Output the (X, Y) coordinate of the center of the cell containing the given text.  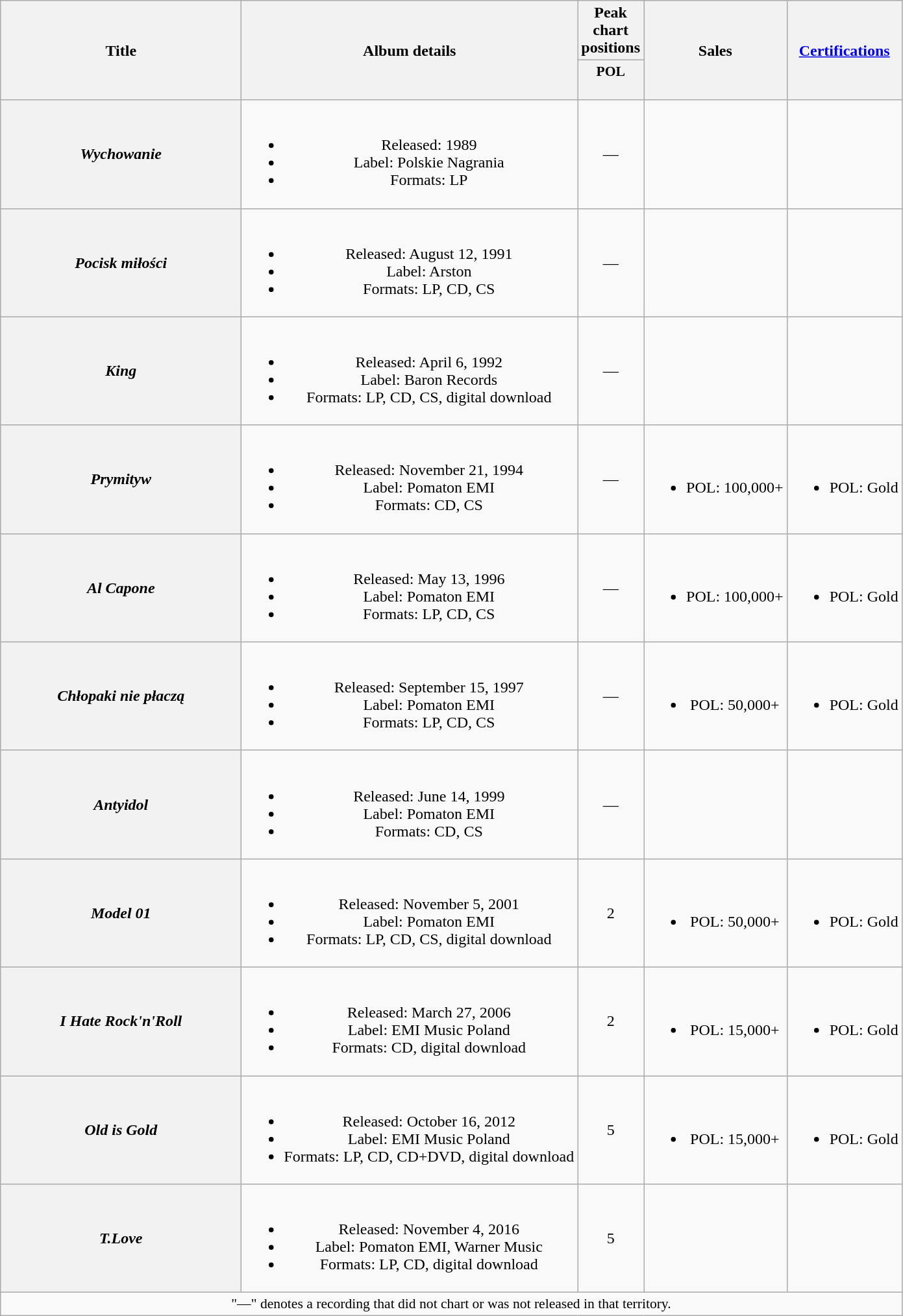
Antyidol (121, 805)
Pocisk miłości (121, 262)
Released: March 27, 2006Label: EMI Music PolandFormats: CD, digital download (410, 1021)
Released: November 5, 2001Label: Pomaton EMIFormats: LP, CD, CS, digital download (410, 912)
Peak chart positions (611, 30)
I Hate Rock'n'Roll (121, 1021)
Released: June 14, 1999Label: Pomaton EMIFormats: CD, CS (410, 805)
Released: November 4, 2016Label: Pomaton EMI, Warner MusicFormats: LP, CD, digital download (410, 1238)
Album details (410, 51)
Released: October 16, 2012Label: EMI Music PolandFormats: LP, CD, CD+DVD, digital download (410, 1130)
Released: 1989Label: Polskie NagraniaFormats: LP (410, 154)
Model 01 (121, 912)
Chłopaki nie płaczą (121, 696)
Al Capone (121, 588)
Old is Gold (121, 1130)
Released: November 21, 1994Label: Pomaton EMIFormats: CD, CS (410, 479)
Prymityw (121, 479)
Released: April 6, 1992Label: Baron RecordsFormats: LP, CD, CS, digital download (410, 371)
Certifications (844, 51)
Released: May 13, 1996Label: Pomaton EMIFormats: LP, CD, CS (410, 588)
Released: August 12, 1991Label: ArstonFormats: LP, CD, CS (410, 262)
Title (121, 51)
King (121, 371)
Released: September 15, 1997Label: Pomaton EMIFormats: LP, CD, CS (410, 696)
"—" denotes a recording that did not chart or was not released in that territory. (451, 1304)
T.Love (121, 1238)
Sales (715, 51)
Wychowanie (121, 154)
POL (611, 80)
